Scan for the cell matching the given text and deliver its [X, Y] coordinate at center. 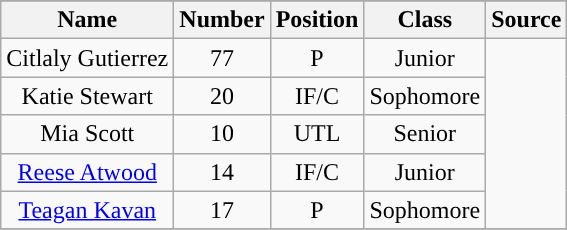
14 [222, 172]
77 [222, 58]
17 [222, 210]
UTL [317, 134]
Source [526, 20]
Name [88, 20]
Mia Scott [88, 134]
Senior [425, 134]
Number [222, 20]
Class [425, 20]
Teagan Kavan [88, 210]
Citlaly Gutierrez [88, 58]
Katie Stewart [88, 96]
20 [222, 96]
Position [317, 20]
10 [222, 134]
Reese Atwood [88, 172]
